Determine the (X, Y) coordinate at the center of the cell enclosing the given text.  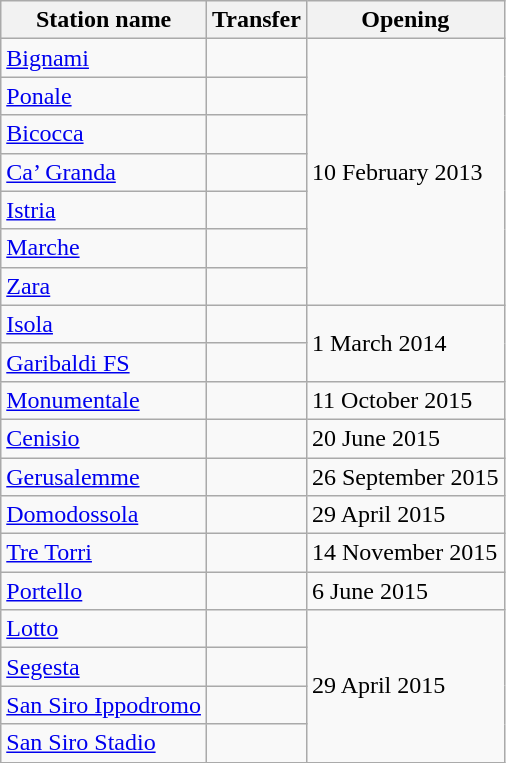
14 November 2015 (405, 553)
20 June 2015 (405, 438)
Monumentale (104, 400)
Transfer (256, 20)
Segesta (104, 667)
Marche (104, 248)
Lotto (104, 629)
Gerusalemme (104, 477)
1 March 2014 (405, 343)
6 June 2015 (405, 591)
Garibaldi FS (104, 362)
Bignami (104, 58)
Isola (104, 324)
Domodossola (104, 515)
Istria (104, 210)
Opening (405, 20)
10 February 2013 (405, 172)
Ca’ Granda (104, 172)
Bicocca (104, 134)
Portello (104, 591)
San Siro Stadio (104, 743)
San Siro Ippodromo (104, 705)
11 October 2015 (405, 400)
Cenisio (104, 438)
26 September 2015 (405, 477)
Ponale (104, 96)
Station name (104, 20)
Tre Torri (104, 553)
Zara (104, 286)
